Capture the cell that displays the provided text and extract its (X, Y) central coordinate. 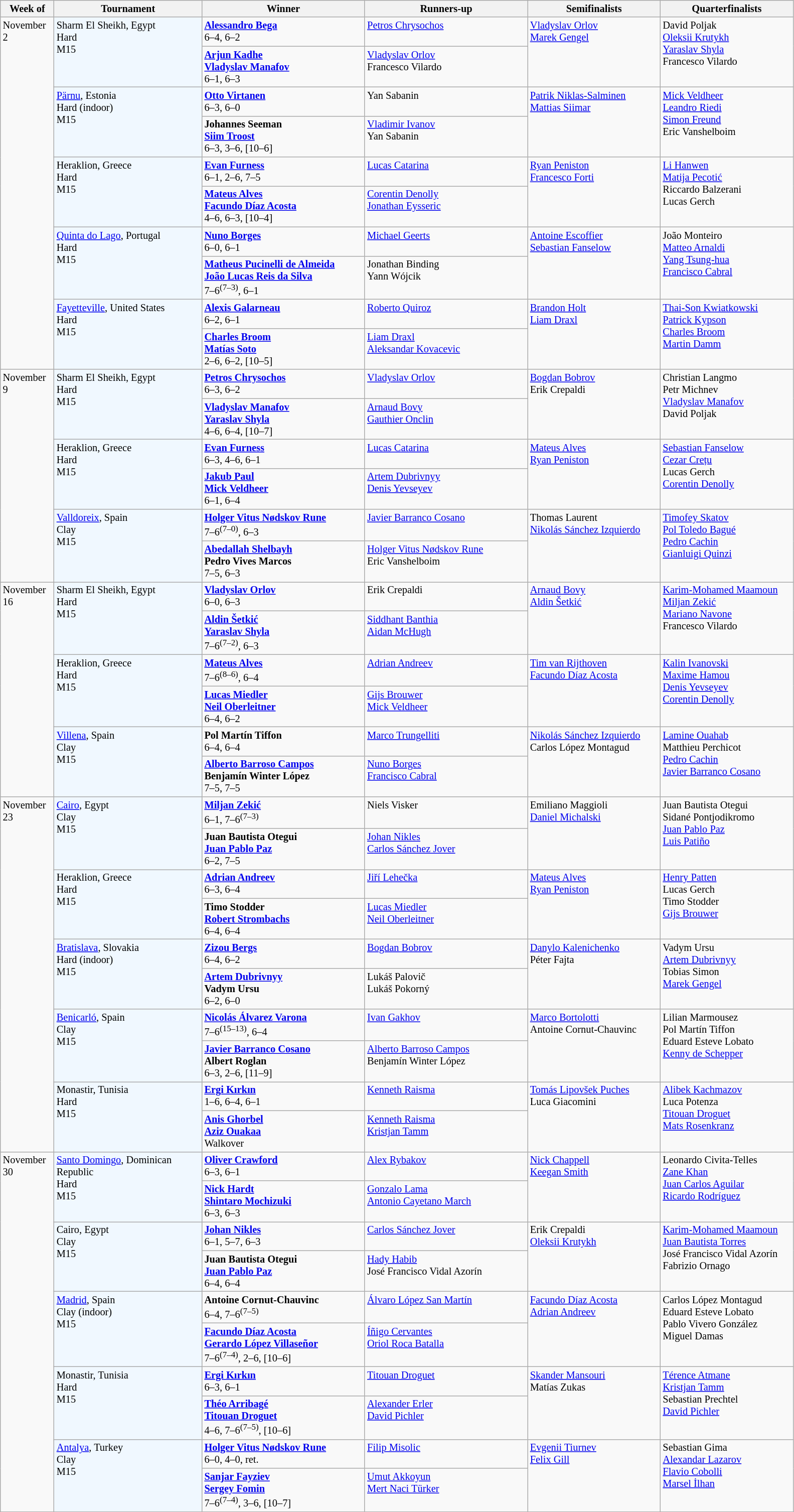
Nikolás Sánchez Izquierdo Carlos López Montagud (594, 762)
Pol Martín Tiffon 6–4, 6–4 (284, 741)
David Poljak Oleksii Krutykh Yaraslav Shyla Francesco Vilardo (727, 52)
Danylo Kalenichenko Péter Fajta (594, 975)
Carlos Sánchez Jover (446, 1236)
Lucas Miedler Neil Oberleitner 6–4, 6–2 (284, 707)
Lucas Miedler Neil Oberleitner (446, 919)
Petros Chrysochos (446, 32)
Térence Atmane Kristjan Tamm Sebastian Prechtel David Pichler (727, 1403)
Facundo Díaz Acosta Gerardo López Villaseñor 7–6(7–4), 2–6, [10–6] (284, 1345)
Antalya, Turkey Clay M15 (128, 1475)
Javier Barranco Cosano Albert Roglan 6–3, 2–6, [11–9] (284, 1061)
Mateus Alves 7–6(8–6), 6–4 (284, 670)
Petros Chrysochos 6–3, 6–2 (284, 384)
Nuno Borges Francisco Cabral (446, 776)
Ryan Peniston Francesco Forti (594, 192)
Alberto Barroso Campos Benjamín Winter López 7–5, 7–5 (284, 776)
Fayetteville, United States Hard M15 (128, 334)
Umut Akkoyun Mert Naci Türker (446, 1490)
Vladyslav Orlov 6–0, 6–3 (284, 596)
Tim van Rijthoven Facundo Díaz Acosta (594, 691)
Lilian Marmousez Pol Martín Tiffon Eduard Esteve Lobato Kenny de Schepper (727, 1046)
Alessandro Bega 6–4, 6–2 (284, 32)
Emiliano Maggioli Daniel Michalski (594, 833)
Vadym Ursu Artem Dubrivnyy Tobias Simon Marek Gengel (727, 975)
Patrik Niklas-Salminen Mattias Siimar (594, 121)
Li Hanwen Matija Pecotić Riccardo Balzerani Lucas Gerch (727, 192)
November 30 (27, 1332)
Johannes Seeman Siim Troost 6–3, 3–6, [10–6] (284, 136)
Vladimir Ivanov Yan Sabanin (446, 136)
Bratislava, Slovakia Hard (indoor) M15 (128, 975)
Gonzalo Lama Antonio Cayetano March (446, 1201)
Ergi Kırkın 6–3, 6–1 (284, 1381)
Juan Bautista Otegui Juan Pablo Paz 6–4, 6–4 (284, 1271)
Mick Veldheer Leandro Riedi Simon Freund Eric Vanshelboim (727, 121)
Madrid, Spain Clay (indoor) M15 (128, 1329)
Evan Furness 6–3, 4–6, 6–1 (284, 454)
Evan Furness 6–1, 2–6, 7–5 (284, 172)
November 2 (27, 193)
Nick Chappell Keegan Smith (594, 1186)
Jakub Paul Mick Veldheer 6–1, 6–4 (284, 489)
Christian Langmo Petr Michnev Vladyslav Manafov David Poljak (727, 404)
Liam Draxl Aleksandar Kovacevic (446, 349)
Vladyslav Manafov Yaraslav Shyla 4–6, 6–4, [10–7] (284, 419)
Marco Bortolotti Antoine Cornut-Chauvinc (594, 1046)
Michael Geerts (446, 241)
November 9 (27, 476)
Timo Stodder Robert Strombachs 6–4, 6–4 (284, 919)
Alexander Erler David Pichler (446, 1417)
Quinta do Lago, Portugal Hard M15 (128, 263)
Alexis Galarneau 6–2, 6–1 (284, 314)
Adrian Andreev 6–3, 6–4 (284, 884)
Otto Virtanen 6–3, 6–0 (284, 101)
Aldin Šetkić Yaraslav Shyla 7–6(7–2), 6–3 (284, 632)
Week of (27, 9)
Bogdan Bobrov Erik Crepaldi (594, 404)
Lukáš Palovič Lukáš Pokorný (446, 989)
November 16 (27, 690)
Arjun Kadhe Vladyslav Manafov 6–1, 6–3 (284, 67)
Juan Bautista Otegui Juan Pablo Paz 6–2, 7–5 (284, 849)
Evgenii Tiurnev Felix Gill (594, 1475)
Zizou Bergs 6–4, 6–2 (284, 954)
Hady Habib José Francisco Vidal Azorín (446, 1271)
Winner (284, 9)
Antoine Escoffier Sebastian Fanselow (594, 263)
Vladyslav Orlov (446, 384)
Erik Crepaldi Oleksii Krutykh (594, 1257)
Kenneth Raisma Kristjan Tamm (446, 1131)
Álvaro López San Martín (446, 1307)
Siddhant Banthia Aidan McHugh (446, 632)
João Monteiro Matteo Arnaldi Yang Tsung-hua Francisco Cabral (727, 263)
Arnaud Bovy Gauthier Onclin (446, 419)
Thomas Laurent Nikolás Sánchez Izquierdo (594, 545)
Henry Patten Lucas Gerch Timo Stodder Gijs Brouwer (727, 904)
Artem Dubrivnyy Vadym Ursu 6–2, 6–0 (284, 989)
Runners-up (446, 9)
Jiří Lehečka (446, 884)
Holger Vitus Nødskov Rune 7–6(7–0), 6–3 (284, 525)
Titouan Droguet (446, 1381)
Niels Visker (446, 813)
Sanjar Fayziev Sergey Fomin 7–6(7–4), 3–6, [10–7] (284, 1490)
Gijs Brouwer Mick Veldheer (446, 707)
Théo Arribagé Titouan Droguet 4–6, 7–6(7–5), [10–6] (284, 1417)
Miljan Zekić 6–1, 7–6(7–3) (284, 813)
Nuno Borges 6–0, 6–1 (284, 241)
Carlos López Montagud Eduard Esteve Lobato Pablo Vivero González Miguel Damas (727, 1329)
Villena, Spain Clay M15 (128, 762)
Charles Broom Matías Soto 2–6, 6–2, [10–5] (284, 349)
Anis Ghorbel Aziz Ouakaa Walkover (284, 1131)
Juan Bautista Otegui Sidané Pontjodikromo Juan Pablo Paz Luis Patiño (727, 833)
Holger Vitus Nødskov Rune Eric Vanshelboim (446, 561)
Bogdan Bobrov (446, 954)
Johan Nikles 6–1, 5–7, 6–3 (284, 1236)
Sebastian Gima Alexandar Lazarov Flavio Cobolli Marsel İlhan (727, 1475)
Brandon Holt Liam Draxl (594, 334)
Quarterfinalists (727, 9)
Arnaud Bovy Aldin Šetkić (594, 618)
Kenneth Raisma (446, 1096)
Yan Sabanin (446, 101)
Lamine Ouahab Matthieu Perchicot Pedro Cachin Javier Barranco Cosano (727, 762)
Tomás Lipovšek Puches Luca Giacomini (594, 1116)
Vladyslav Orlov Francesco Vilardo (446, 67)
Marco Trungelliti (446, 741)
Nicolás Álvarez Varona 7–6(15–13), 6–4 (284, 1025)
Jonathan Binding Yann Wójcik (446, 278)
Antoine Cornut-Chauvinc 6–4, 7–6(7–5) (284, 1307)
Karim-Mohamed Maamoun Miljan Zekić Mariano Navone Francesco Vilardo (727, 618)
Valldoreix, Spain Clay M15 (128, 545)
Alberto Barroso Campos Benjamín Winter López (446, 1061)
Roberto Quiroz (446, 314)
Adrian Andreev (446, 670)
Javier Barranco Cosano (446, 525)
Filip Misolic (446, 1454)
Nick Hardt Shintaro Mochizuki 6–3, 6–3 (284, 1201)
Alibek Kachmazov Luca Potenza Titouan Droguet Mats Rosenkranz (727, 1116)
Facundo Díaz Acosta Adrian Andreev (594, 1329)
November 23 (27, 975)
Thai-Son Kwiatkowski Patrick Kypson Charles Broom Martin Damm (727, 334)
Alex Rybakov (446, 1166)
Tournament (128, 9)
Vladyslav Orlov Marek Gengel (594, 52)
Íñigo Cervantes Oriol Roca Batalla (446, 1345)
Abedallah Shelbayh Pedro Vives Marcos 7–5, 6–3 (284, 561)
Timofey Skatov Pol Toledo Bagué Pedro Cachin Gianluigi Quinzi (727, 545)
Santo Domingo, Dominican Republic Hard M15 (128, 1186)
Kalin Ivanovski Maxime Hamou Denis Yevseyev Corentin Denolly (727, 691)
Johan Nikles Carlos Sánchez Jover (446, 849)
Mateus Alves Facundo Díaz Acosta 4–6, 6–3, [10–4] (284, 206)
Oliver Crawford 6–3, 6–1 (284, 1166)
Holger Vitus Nødskov Rune 6–0, 4–0, ret. (284, 1454)
Leonardo Civita-Telles Zane Khan Juan Carlos Aguilar Ricardo Rodríguez (727, 1186)
Benicarló, Spain Clay M15 (128, 1046)
Karim-Mohamed Maamoun Juan Bautista Torres José Francisco Vidal Azorín Fabrizio Ornago (727, 1257)
Sebastian Fanselow Cezar Crețu Lucas Gerch Corentin Denolly (727, 474)
Ergi Kırkın 1–6, 6–4, 6–1 (284, 1096)
Semifinalists (594, 9)
Erik Crepaldi (446, 596)
Skander Mansouri Matías Zukas (594, 1403)
Matheus Pucinelli de Almeida João Lucas Reis da Silva 7–6(7–3), 6–1 (284, 278)
Pärnu, Estonia Hard (indoor) M15 (128, 121)
Artem Dubrivnyy Denis Yevseyev (446, 489)
Ivan Gakhov (446, 1025)
Corentin Denolly Jonathan Eysseric (446, 206)
